Extract the [x, y] coordinate from the center of the cell holding the provided text.  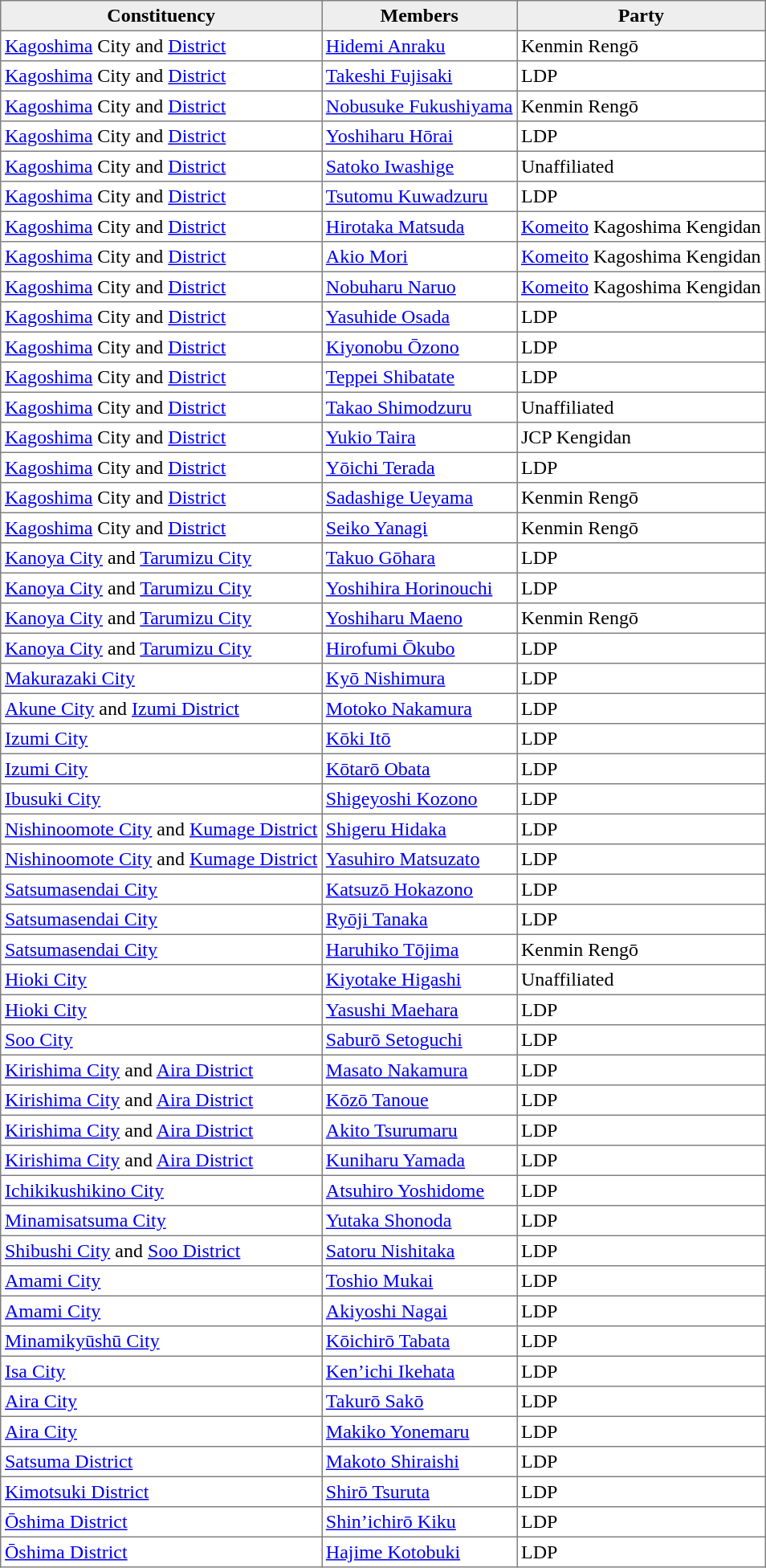
Yoshiharu Maeno [419, 619]
Hidemi Anraku [419, 46]
Minamikyūshū City [161, 1341]
Seiko Yanagi [419, 528]
Sadashige Ueyama [419, 498]
Constituency [161, 16]
Yasuhide Osada [419, 317]
Hajime Kotobuki [419, 1552]
Kōzō Tanoue [419, 1100]
Kyō Nishimura [419, 679]
Katsuzō Hokazono [419, 889]
Takao Shimodzuru [419, 407]
Kimotsuki District [161, 1492]
Yoshihira Horinouchi [419, 588]
Haruhiko Tōjima [419, 949]
Takurō Sakō [419, 1402]
Satoko Iwashige [419, 166]
Kōki Itō [419, 739]
Yukio Taira [419, 438]
Shirō Tsuruta [419, 1492]
Akito Tsurumaru [419, 1130]
Hirofumi Ōkubo [419, 648]
Party [641, 16]
Ibusuki City [161, 799]
Satoru Nishitaka [419, 1251]
Toshio Mukai [419, 1281]
Isa City [161, 1371]
Yutaka Shonoda [419, 1221]
Masato Nakamura [419, 1070]
Satsuma District [161, 1462]
Kōtarō Obata [419, 769]
Kiyonobu Ōzono [419, 347]
Saburō Setoguchi [419, 1040]
Akio Mori [419, 257]
Kuniharu Yamada [419, 1161]
Minamisatsuma City [161, 1221]
Makoto Shiraishi [419, 1462]
Teppei Shibatate [419, 378]
Nobusuke Fukushiyama [419, 106]
Nobuharu Naruo [419, 287]
Shin’ichirō Kiku [419, 1522]
Makurazaki City [161, 679]
Makiko Yonemaru [419, 1431]
Atsuhiro Yoshidome [419, 1190]
Yasuhiro Matsuzato [419, 860]
Kiyotake Higashi [419, 980]
Yasushi Maehara [419, 1010]
Shigeyoshi Kozono [419, 799]
Akune City and Izumi District [161, 708]
Yoshiharu Hōrai [419, 137]
Motoko Nakamura [419, 708]
Tsutomu Kuwadzuru [419, 197]
Ryōji Tanaka [419, 920]
Takuo Gōhara [419, 558]
Hirotaka Matsuda [419, 227]
Soo City [161, 1040]
Yōichi Terada [419, 468]
JCP Kengidan [641, 438]
Akiyoshi Nagai [419, 1311]
Kōichirō Tabata [419, 1341]
Ichikikushikino City [161, 1190]
Members [419, 16]
Shigeru Hidaka [419, 829]
Ken’ichi Ikehata [419, 1371]
Takeshi Fujisaki [419, 76]
Shibushi City and Soo District [161, 1251]
